Search for the cell housing the specified text and yield its (X, Y) center coordinate. 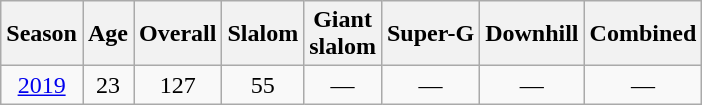
Slalom (263, 34)
55 (263, 85)
Downhill (532, 34)
2019 (42, 85)
127 (178, 85)
Overall (178, 34)
Super-G (430, 34)
23 (108, 85)
Season (42, 34)
Age (108, 34)
Combined (643, 34)
Giantslalom (343, 34)
